Identify which cell holds the provided text, then report its (X, Y) central coordinate. 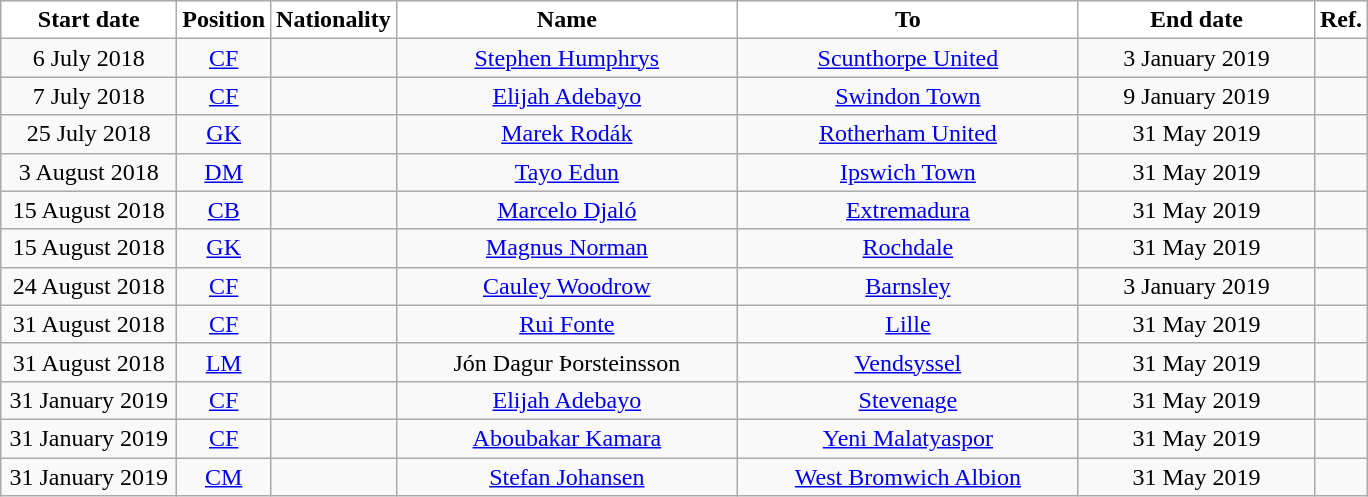
CB (224, 210)
Start date (89, 20)
9 January 2019 (1196, 96)
Ref. (1340, 20)
Extremadura (908, 210)
Marcelo Djaló (566, 210)
Rochdale (908, 248)
DM (224, 172)
Marek Rodák (566, 134)
Jón Dagur Þorsteinsson (566, 362)
Cauley Woodrow (566, 286)
Yeni Malatyaspor (908, 438)
24 August 2018 (89, 286)
Vendsyssel (908, 362)
Aboubakar Kamara (566, 438)
Nationality (334, 20)
Lille (908, 324)
Name (566, 20)
Scunthorpe United (908, 58)
Tayo Edun (566, 172)
Magnus Norman (566, 248)
25 July 2018 (89, 134)
Rotherham United (908, 134)
Position (224, 20)
Rui Fonte (566, 324)
CM (224, 477)
Stephen Humphrys (566, 58)
Swindon Town (908, 96)
3 August 2018 (89, 172)
West Bromwich Albion (908, 477)
Stefan Johansen (566, 477)
Ipswich Town (908, 172)
6 July 2018 (89, 58)
End date (1196, 20)
LM (224, 362)
Stevenage (908, 400)
Barnsley (908, 286)
To (908, 20)
7 July 2018 (89, 96)
